For the text-containing cell, return its midpoint in [x, y] coordinate format. 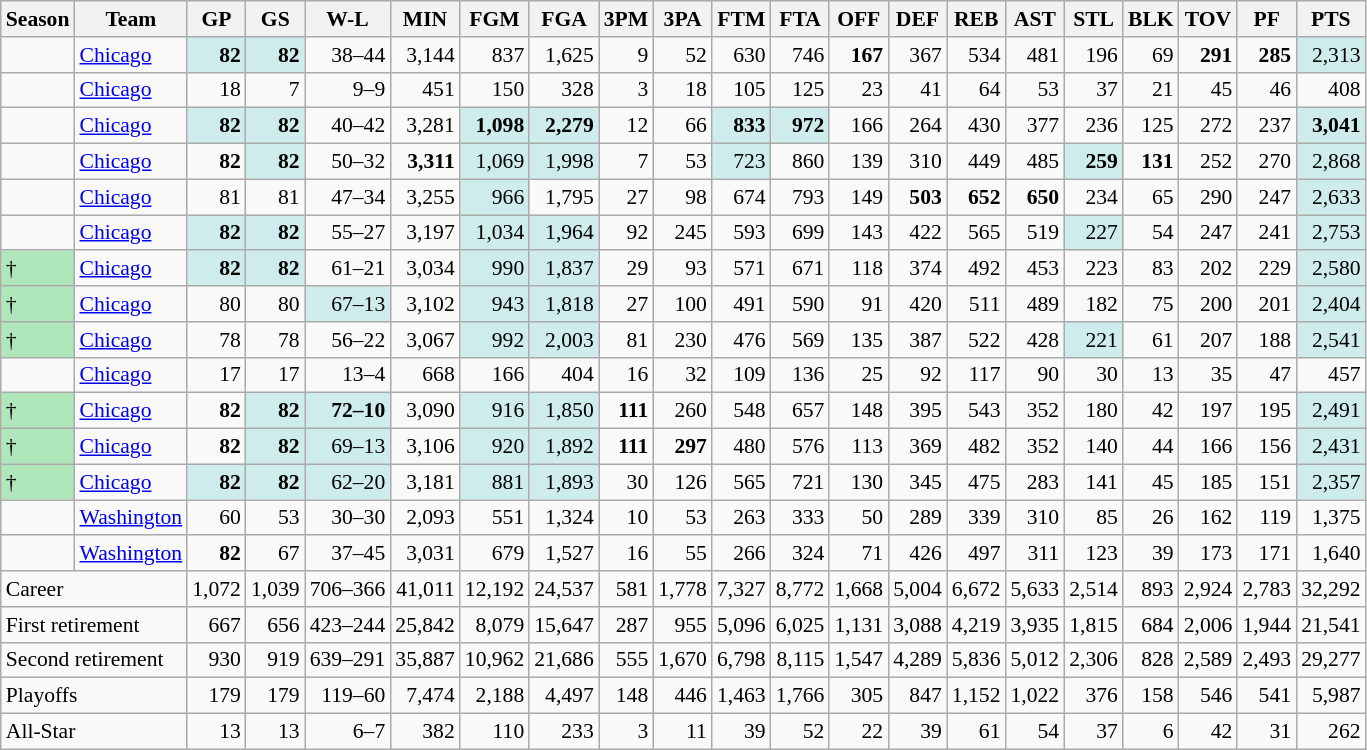
FGA [564, 19]
Season [38, 19]
2,580 [1330, 269]
2,279 [564, 126]
339 [976, 518]
31 [1266, 732]
270 [1266, 162]
3,106 [424, 447]
404 [564, 375]
182 [1094, 304]
29 [626, 269]
67–13 [348, 304]
252 [1208, 162]
387 [918, 340]
650 [1036, 197]
90 [1036, 375]
24,537 [564, 589]
684 [1151, 625]
543 [976, 411]
3,067 [424, 340]
475 [976, 482]
35,887 [424, 660]
10 [626, 518]
2,783 [1266, 589]
195 [1266, 411]
230 [682, 340]
382 [424, 732]
207 [1208, 340]
305 [858, 696]
1,850 [564, 411]
534 [976, 55]
930 [216, 660]
65 [1151, 197]
522 [976, 340]
2,431 [1330, 447]
6 [1151, 732]
93 [682, 269]
200 [1208, 304]
9–9 [348, 90]
519 [1036, 233]
5,004 [918, 589]
All-Star [94, 732]
119 [1266, 518]
171 [1266, 554]
1,893 [564, 482]
25,842 [424, 625]
STL [1094, 19]
2,633 [1330, 197]
41,011 [424, 589]
3,311 [424, 162]
21,686 [564, 660]
746 [800, 55]
2,493 [1266, 660]
221 [1094, 340]
12,192 [494, 589]
1,964 [564, 233]
50 [858, 518]
2,924 [1208, 589]
4,497 [564, 696]
3,088 [918, 625]
430 [976, 126]
511 [976, 304]
140 [1094, 447]
266 [742, 554]
60 [216, 518]
50–32 [348, 162]
136 [800, 375]
285 [1266, 55]
262 [1330, 732]
REB [976, 19]
141 [1094, 482]
44 [1151, 447]
8,115 [800, 660]
1,892 [564, 447]
630 [742, 55]
2,868 [1330, 162]
290 [1208, 197]
71 [858, 554]
180 [1094, 411]
1,625 [564, 55]
2,006 [1208, 625]
476 [742, 340]
158 [1151, 696]
2,093 [424, 518]
119–60 [348, 696]
47–34 [348, 197]
85 [1094, 518]
3,197 [424, 233]
2,491 [1330, 411]
1,022 [1036, 696]
40–42 [348, 126]
2,404 [1330, 304]
62–20 [348, 482]
723 [742, 162]
PTS [1330, 19]
FTA [800, 19]
6–7 [348, 732]
837 [494, 55]
1,547 [858, 660]
46 [1266, 90]
1,640 [1330, 554]
3,090 [424, 411]
61–21 [348, 269]
130 [858, 482]
847 [918, 696]
113 [858, 447]
590 [800, 304]
10,962 [494, 660]
131 [1151, 162]
453 [1036, 269]
272 [1208, 126]
22 [858, 732]
241 [1266, 233]
593 [742, 233]
966 [494, 197]
1,324 [564, 518]
1,152 [976, 696]
91 [858, 304]
Second retirement [94, 660]
BLK [1151, 19]
1,375 [1330, 518]
1,463 [742, 696]
AST [1036, 19]
408 [1330, 90]
541 [1266, 696]
8,772 [800, 589]
569 [800, 340]
1,069 [494, 162]
9 [626, 55]
1,837 [564, 269]
503 [918, 197]
376 [1094, 696]
First retirement [94, 625]
1,998 [564, 162]
990 [494, 269]
324 [800, 554]
202 [1208, 269]
492 [976, 269]
5,633 [1036, 589]
480 [742, 447]
21,541 [1330, 625]
15,647 [564, 625]
38–44 [348, 55]
3,935 [1036, 625]
395 [918, 411]
828 [1151, 660]
259 [1094, 162]
345 [918, 482]
66 [682, 126]
656 [276, 625]
32 [682, 375]
1,034 [494, 233]
297 [682, 447]
920 [494, 447]
6,025 [800, 625]
3,281 [424, 126]
706–366 [348, 589]
2,357 [1330, 482]
3,144 [424, 55]
679 [494, 554]
5,836 [976, 660]
162 [1208, 518]
423–244 [348, 625]
GP [216, 19]
21 [1151, 90]
25 [858, 375]
1,668 [858, 589]
481 [1036, 55]
1,131 [858, 625]
5,096 [742, 625]
4,289 [918, 660]
6,798 [742, 660]
OFF [858, 19]
3,031 [424, 554]
MIN [424, 19]
75 [1151, 304]
3PA [682, 19]
2,514 [1094, 589]
1,815 [1094, 625]
56–22 [348, 340]
571 [742, 269]
35 [1208, 375]
2,313 [1330, 55]
5,987 [1330, 696]
223 [1094, 269]
11 [682, 732]
674 [742, 197]
TOV [1208, 19]
118 [858, 269]
FGM [494, 19]
482 [976, 447]
422 [918, 233]
489 [1036, 304]
881 [494, 482]
2,003 [564, 340]
201 [1266, 304]
GS [276, 19]
264 [918, 126]
DEF [918, 19]
428 [1036, 340]
3PM [626, 19]
5,012 [1036, 660]
1,072 [216, 589]
109 [742, 375]
105 [742, 90]
227 [1094, 233]
581 [626, 589]
151 [1266, 482]
29,277 [1330, 660]
497 [976, 554]
283 [1036, 482]
234 [1094, 197]
236 [1094, 126]
1,944 [1266, 625]
1,527 [564, 554]
1,778 [682, 589]
3,041 [1330, 126]
37–45 [348, 554]
485 [1036, 162]
3,255 [424, 197]
2,589 [1208, 660]
12 [626, 126]
546 [1208, 696]
576 [800, 447]
64 [976, 90]
W-L [348, 19]
657 [800, 411]
289 [918, 518]
126 [682, 482]
Playoffs [94, 696]
237 [1266, 126]
100 [682, 304]
139 [858, 162]
83 [1151, 269]
47 [1266, 375]
69–13 [348, 447]
Career [94, 589]
2,188 [494, 696]
367 [918, 55]
992 [494, 340]
135 [858, 340]
PF [1266, 19]
6,672 [976, 589]
793 [800, 197]
143 [858, 233]
41 [918, 90]
55–27 [348, 233]
3,034 [424, 269]
149 [858, 197]
263 [742, 518]
1,039 [276, 589]
173 [1208, 554]
457 [1330, 375]
1,766 [800, 696]
426 [918, 554]
972 [800, 126]
721 [800, 482]
Team [130, 19]
2,541 [1330, 340]
291 [1208, 55]
260 [682, 411]
551 [494, 518]
4,219 [976, 625]
919 [276, 660]
639–291 [348, 660]
955 [682, 625]
333 [800, 518]
26 [1151, 518]
55 [682, 554]
446 [682, 696]
328 [564, 90]
287 [626, 625]
671 [800, 269]
699 [800, 233]
374 [918, 269]
7,474 [424, 696]
667 [216, 625]
2,306 [1094, 660]
420 [918, 304]
98 [682, 197]
1,098 [494, 126]
FTM [742, 19]
311 [1036, 554]
72–10 [348, 411]
555 [626, 660]
2,753 [1330, 233]
451 [424, 90]
369 [918, 447]
7,327 [742, 589]
69 [1151, 55]
229 [1266, 269]
197 [1208, 411]
1,818 [564, 304]
893 [1151, 589]
30–30 [348, 518]
67 [276, 554]
449 [976, 162]
833 [742, 126]
652 [976, 197]
23 [858, 90]
185 [1208, 482]
167 [858, 55]
8,079 [494, 625]
233 [564, 732]
245 [682, 233]
943 [494, 304]
188 [1266, 340]
32,292 [1330, 589]
196 [1094, 55]
377 [1036, 126]
13–4 [348, 375]
117 [976, 375]
491 [742, 304]
150 [494, 90]
156 [1266, 447]
123 [1094, 554]
916 [494, 411]
548 [742, 411]
3,181 [424, 482]
1,795 [564, 197]
1,670 [682, 660]
860 [800, 162]
668 [424, 375]
3,102 [424, 304]
110 [494, 732]
